Return the (x, y) coordinate for the center point of the cell that contains the specified text.  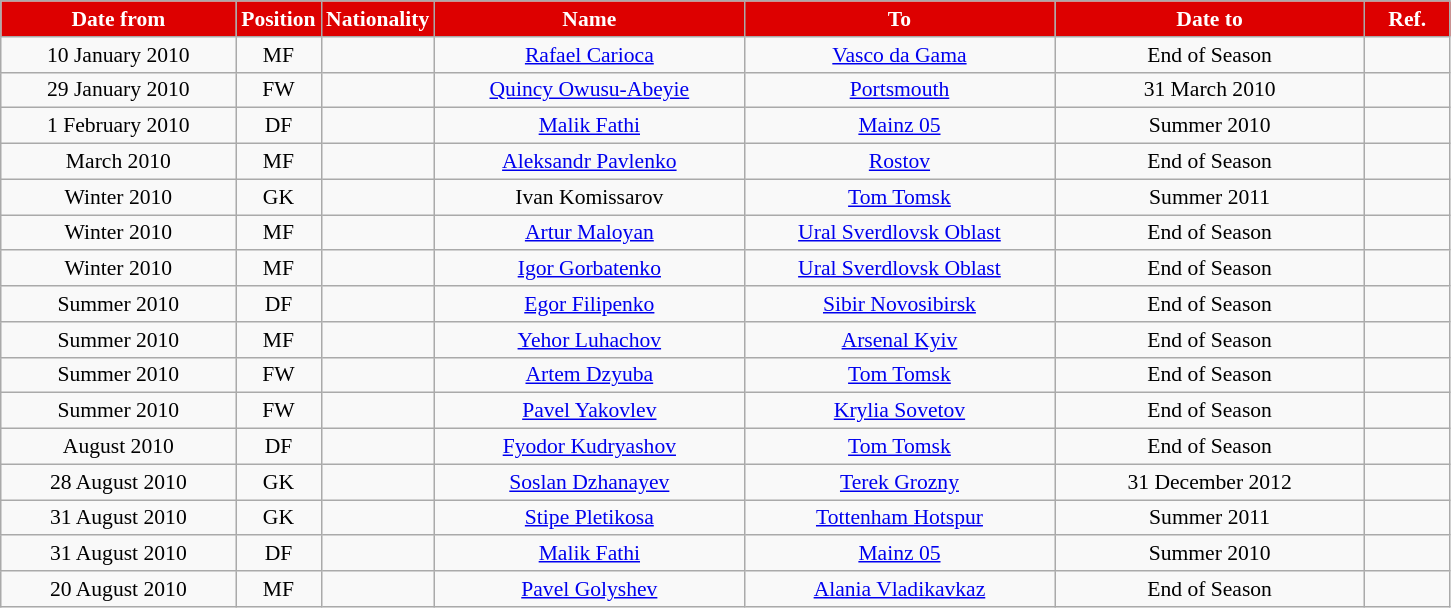
March 2010 (118, 162)
29 January 2010 (118, 90)
Alania Vladikavkaz (899, 589)
Artem Dzyuba (589, 375)
Pavel Golyshev (589, 589)
Egor Filipenko (589, 304)
Position (278, 19)
To (899, 19)
31 December 2012 (1210, 482)
Arsenal Kyiv (899, 340)
Rafael Carioca (589, 55)
Date to (1210, 19)
Pavel Yakovlev (589, 411)
Krylia Sovetov (899, 411)
Vasco da Gama (899, 55)
Portsmouth (899, 90)
Date from (118, 19)
Name (589, 19)
Aleksandr Pavlenko (589, 162)
31 March 2010 (1210, 90)
Quincy Owusu-Abeyie (589, 90)
Tottenham Hotspur (899, 518)
Sibir Novosibirsk (899, 304)
28 August 2010 (118, 482)
Stipe Pletikosa (589, 518)
Terek Grozny (899, 482)
20 August 2010 (118, 589)
Ref. (1408, 19)
10 January 2010 (118, 55)
Ivan Komissarov (589, 197)
August 2010 (118, 447)
Rostov (899, 162)
Yehor Luhachov (589, 340)
Artur Maloyan (589, 233)
1 February 2010 (118, 126)
Igor Gorbatenko (589, 269)
Nationality (378, 19)
Fyodor Kudryashov (589, 447)
Soslan Dzhanayev (589, 482)
